Pinpoint the cell where the given text exists, returning its (X, Y) midpoint coordinate. 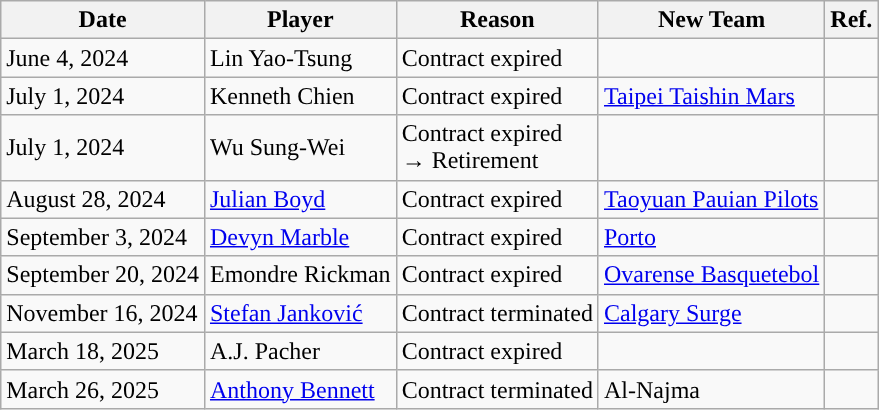
Devyn Marble (300, 237)
Stefan Janković (300, 313)
Taipei Taishin Mars (711, 96)
Ref. (852, 20)
March 18, 2025 (103, 351)
Anthony Bennett (300, 389)
Kenneth Chien (300, 96)
Lin Yao-Tsung (300, 58)
Al-Najma (711, 389)
March 26, 2025 (103, 389)
Wu Sung-Wei (300, 148)
Contract expired→ Retirement (497, 148)
September 20, 2024 (103, 275)
Emondre Rickman (300, 275)
June 4, 2024 (103, 58)
Date (103, 20)
Calgary Surge (711, 313)
A.J. Pacher (300, 351)
Porto (711, 237)
Reason (497, 20)
New Team (711, 20)
November 16, 2024 (103, 313)
Julian Boyd (300, 199)
Ovarense Basquetebol (711, 275)
Player (300, 20)
Taoyuan Pauian Pilots (711, 199)
September 3, 2024 (103, 237)
August 28, 2024 (103, 199)
